Output the (X, Y) coordinate of the center of the cell containing the given text.  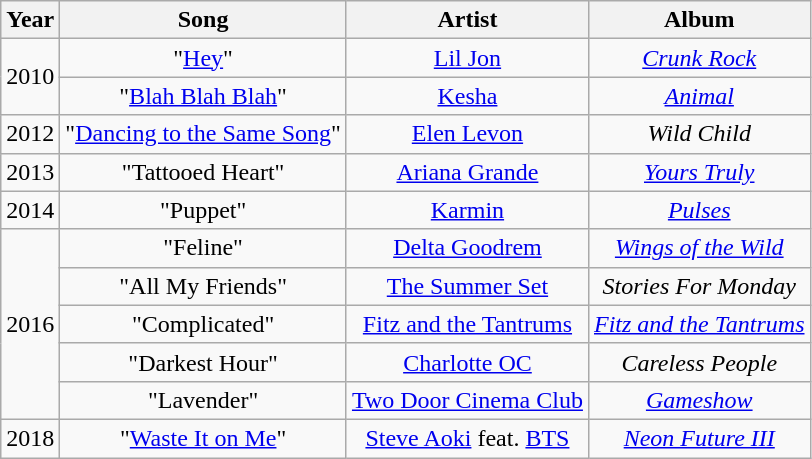
"All My Friends" (204, 286)
"Feline" (204, 248)
Crunk Rock (699, 58)
Neon Future III (699, 438)
Yours Truly (699, 172)
2012 (30, 134)
Elen Levon (467, 134)
"Darkest Hour" (204, 362)
"Waste It on Me" (204, 438)
Karmin (467, 210)
"Tattooed Heart" (204, 172)
Gameshow (699, 400)
Wild Child (699, 134)
2010 (30, 77)
Careless People (699, 362)
"Lavender" (204, 400)
Ariana Grande (467, 172)
Delta Goodrem (467, 248)
Two Door Cinema Club (467, 400)
"Puppet" (204, 210)
Animal (699, 96)
Kesha (467, 96)
Charlotte OC (467, 362)
"Complicated" (204, 324)
"Dancing to the Same Song" (204, 134)
Song (204, 20)
Album (699, 20)
2016 (30, 324)
2018 (30, 438)
Lil Jon (467, 58)
The Summer Set (467, 286)
2014 (30, 210)
"Hey" (204, 58)
Wings of the Wild (699, 248)
Year (30, 20)
Stories For Monday (699, 286)
Artist (467, 20)
"Blah Blah Blah" (204, 96)
Steve Aoki feat. BTS (467, 438)
2013 (30, 172)
Pulses (699, 210)
